Locate the cell with the specified text and output its (X, Y) center coordinate. 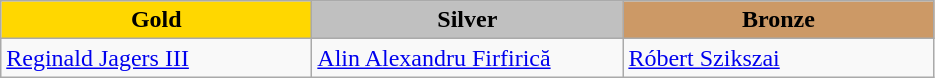
Reginald Jagers III (156, 58)
Silver (468, 20)
Róbert Szikszai (778, 58)
Bronze (778, 20)
Alin Alexandru Firfirică (468, 58)
Gold (156, 20)
